Find where the given text appears and provide that cell's center as [x, y] coordinate. 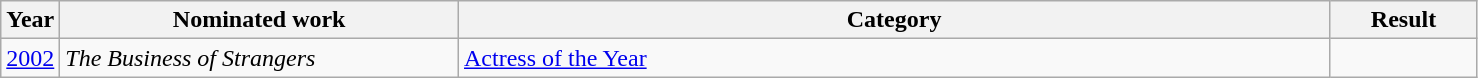
2002 [30, 58]
The Business of Strangers [260, 58]
Result [1404, 20]
Nominated work [260, 20]
Actress of the Year [894, 58]
Year [30, 20]
Category [894, 20]
